Extract the (x, y) coordinate from the center of the cell holding the provided text.  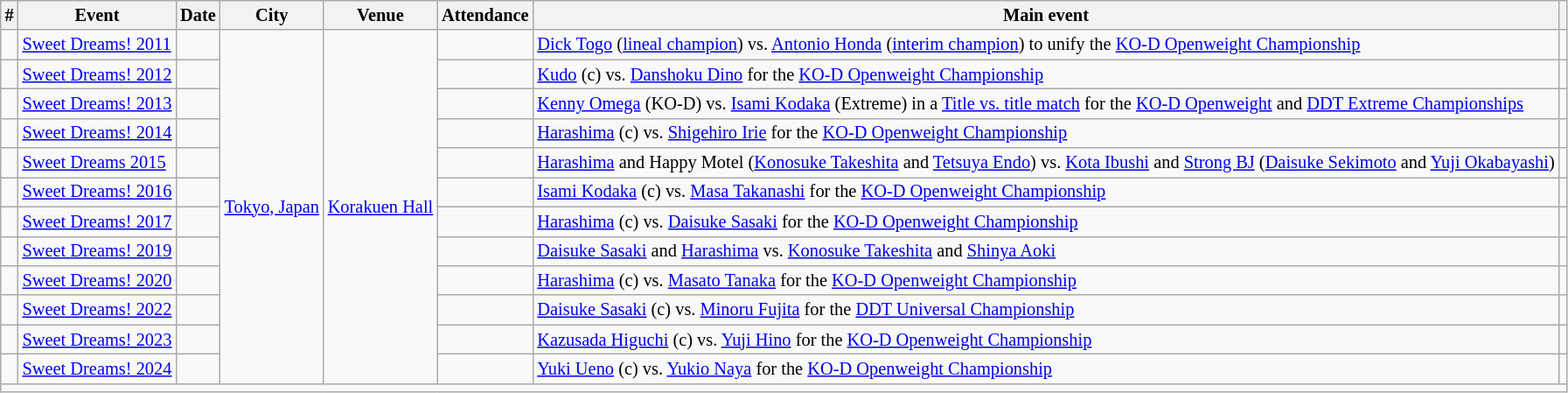
City (272, 15)
Harashima (c) vs. Daisuke Sasaki for the KO-D Openweight Championship (1046, 221)
# (10, 15)
Isami Kodaka (c) vs. Masa Takanashi for the KO-D Openweight Championship (1046, 192)
Sweet Dreams 2015 (98, 163)
Korakuen Hall (380, 207)
Kenny Omega (KO-D) vs. Isami Kodaka (Extreme) in a Title vs. title match for the KO-D Openweight and DDT Extreme Championships (1046, 103)
Sweet Dreams! 2017 (98, 221)
Event (98, 15)
Sweet Dreams! 2019 (98, 251)
Kudo (c) vs. Danshoku Dino for the KO-D Openweight Championship (1046, 74)
Date (198, 15)
Sweet Dreams! 2022 (98, 310)
Sweet Dreams! 2024 (98, 368)
Daisuke Sasaki and Harashima vs. Konosuke Takeshita and Shinya Aoki (1046, 251)
Sweet Dreams! 2023 (98, 340)
Sweet Dreams! 2011 (98, 45)
Main event (1046, 15)
Sweet Dreams! 2012 (98, 74)
Yuki Ueno (c) vs. Yukio Naya for the KO-D Openweight Championship (1046, 368)
Tokyo, Japan (272, 207)
Venue (380, 15)
Harashima (c) vs. Shigehiro Irie for the KO-D Openweight Championship (1046, 133)
Kazusada Higuchi (c) vs. Yuji Hino for the KO-D Openweight Championship (1046, 340)
Daisuke Sasaki (c) vs. Minoru Fujita for the DDT Universal Championship (1046, 310)
Sweet Dreams! 2016 (98, 192)
Dick Togo (lineal champion) vs. Antonio Honda (interim champion) to unify the KO-D Openweight Championship (1046, 45)
Sweet Dreams! 2013 (98, 103)
Harashima and Happy Motel (Konosuke Takeshita and Tetsuya Endo) vs. Kota Ibushi and Strong BJ (Daisuke Sekimoto and Yuji Okabayashi) (1046, 163)
Sweet Dreams! 2020 (98, 280)
Attendance (484, 15)
Harashima (c) vs. Masato Tanaka for the KO-D Openweight Championship (1046, 280)
Sweet Dreams! 2014 (98, 133)
